Find where the given text appears and provide that cell's center as (X, Y) coordinate. 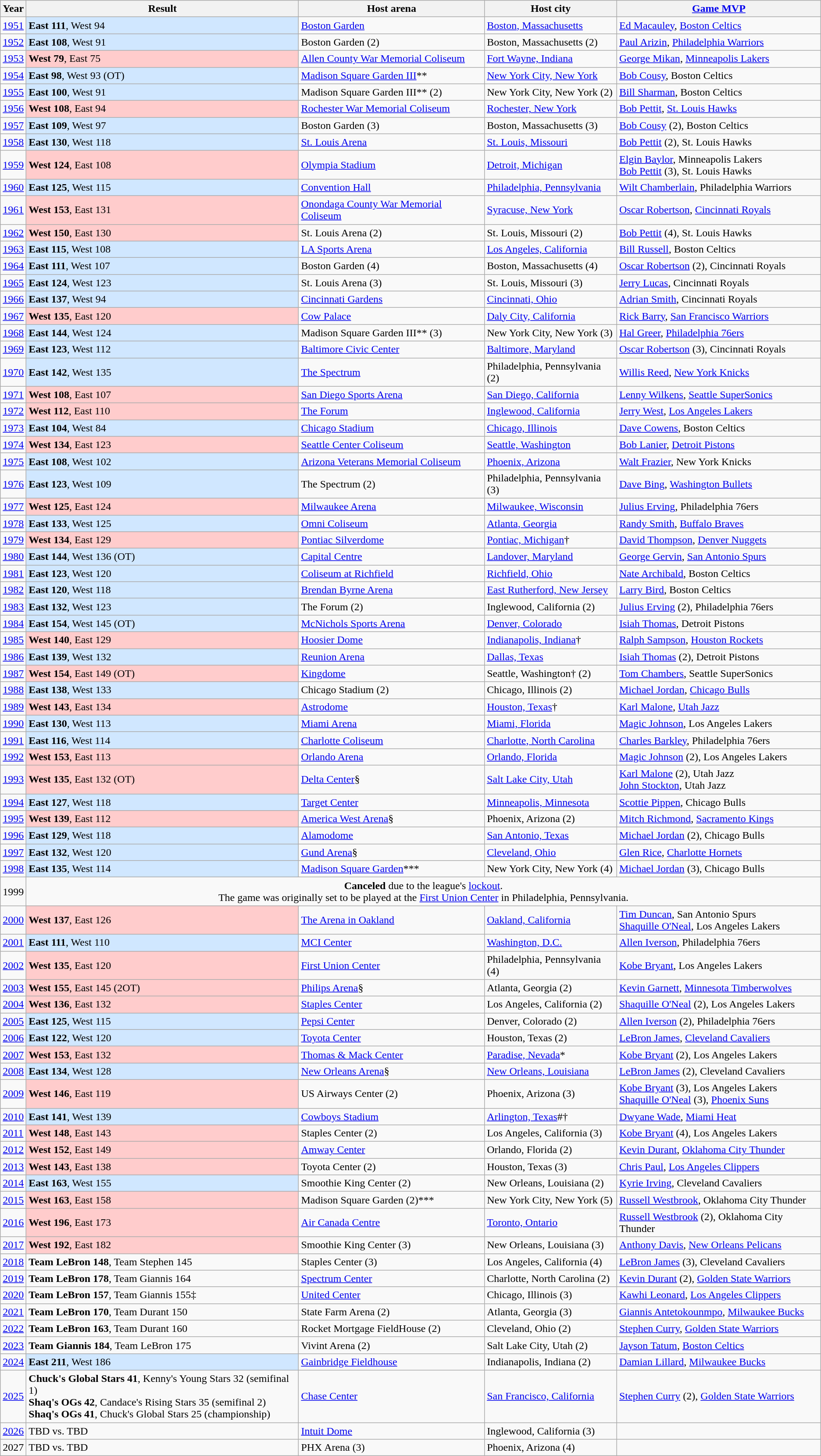
Kobe Bryant, Los Angeles Lakers (718, 965)
Russell Westbrook, Oklahoma City Thunder (718, 1200)
Chase Center (392, 1396)
Walt Frazier, New York Knicks (718, 461)
West 148, East 143 (162, 1133)
Phoenix, Arizona (3) (551, 1093)
San Diego, California (551, 395)
East 130, West 118 (162, 142)
Canceled due to the league's lockout.The game was originally set to be played at the First Union Center in Philadelphia, Pennsylvania. (424, 892)
1986 (13, 657)
Target Center (392, 802)
1969 (13, 349)
1991 (13, 740)
1985 (13, 640)
East 142, West 135 (162, 372)
Inglewood, California (2) (551, 607)
America West Arena§ (392, 819)
West 124, East 108 (162, 165)
1981 (13, 573)
Paradise, Nevada* (551, 1054)
Kevin Garnett, Minnesota Timberwolves (718, 988)
West 143, East 138 (162, 1167)
Boston, Massachusetts (2) (551, 42)
East 132, West 123 (162, 607)
Richfield, Ohio (551, 573)
Smoothie King Center (2) (392, 1183)
1980 (13, 557)
Baltimore, Maryland (551, 349)
East 122, West 120 (162, 1038)
Team Giannis 184, Team LeBron 175 (162, 1345)
Kevin Durant, Oklahoma City Thunder (718, 1150)
East 135, West 114 (162, 869)
Seattle, Washington† (2) (551, 673)
Kingdome (392, 673)
West 140, East 129 (162, 640)
Phoenix, Arizona (2) (551, 819)
East 144, West 136 (OT) (162, 557)
Toronto, Ontario (551, 1222)
Madison Square Garden III** (392, 75)
Bob Lanier, Detroit Pistons (718, 445)
Orlando, Florida (551, 757)
2004 (13, 1004)
Washington, D.C. (551, 943)
McNichols Sports Arena (392, 623)
Team LeBron 148, Team Stephen 145 (162, 1262)
East 138, West 133 (162, 690)
United Center (392, 1295)
San Diego Sports Arena (392, 395)
East 124, West 123 (162, 283)
Paul Arizin, Philadelphia Warriors (718, 42)
Game MVP (718, 9)
Elgin Baylor, Minneapolis LakersBob Pettit (3), St. Louis Hawks (718, 165)
Inglewood, California (3) (551, 1431)
Magic Johnson (2), Los Angeles Lakers (718, 757)
East 123, West 109 (162, 484)
LeBron James (2), Cleveland Cavaliers (718, 1071)
2003 (13, 988)
Charles Barkley, Philadelphia 76ers (718, 740)
1971 (13, 395)
Denver, Colorado (2) (551, 1021)
Boston Garden (3) (392, 125)
Delta Center§ (392, 780)
Cincinnati, Ohio (551, 299)
West 125, East 124 (162, 506)
Boston Garden (2) (392, 42)
New York City, New York (3) (551, 333)
1967 (13, 316)
1951 (13, 25)
The Forum (392, 411)
Rocket Mortgage FieldHouse (2) (392, 1328)
Glen Rice, Charlotte Hornets (718, 852)
Bill Sharman, Boston Celtics (718, 92)
East 111, West 94 (162, 25)
Boston Garden (392, 25)
West 153, East 132 (162, 1054)
Team LeBron 157, Team Giannis 155‡ (162, 1295)
Syracuse, New York (551, 210)
1973 (13, 428)
Minneapolis, Minnesota (551, 802)
1963 (13, 249)
Shaquille O'Neal (2), Los Angeles Lakers (718, 1004)
Charlotte, North Carolina (551, 740)
Tim Duncan, San Antonio SpursShaquille O'Neal, Los Angeles Lakers (718, 920)
East 211, West 186 (162, 1362)
Kobe Bryant (4), Los Angeles Lakers (718, 1133)
Rochester, New York (551, 109)
Jerry Lucas, Cincinnati Royals (718, 283)
Indianapolis, Indiana (2) (551, 1362)
Philadelphia, Pennsylvania (2) (551, 372)
Oakland, California (551, 920)
Cowboys Stadium (392, 1117)
1979 (13, 540)
West 155, East 145 (2OT) (162, 988)
LA Sports Arena (392, 249)
East 141, West 139 (162, 1117)
1988 (13, 690)
2007 (13, 1054)
East 130, West 113 (162, 723)
Charlotte Coliseum (392, 740)
1976 (13, 484)
Karl Malone, Utah Jazz (718, 707)
St. Louis, Missouri (551, 142)
2010 (13, 1117)
Chicago, Illinois (551, 428)
1978 (13, 523)
Pontiac Silverdome (392, 540)
Hal Greer, Philadelphia 76ers (718, 333)
The Spectrum (392, 372)
East 133, West 125 (162, 523)
Gund Arena§ (392, 852)
Air Canada Centre (392, 1222)
Julius Erving (2), Philadelphia 76ers (718, 607)
Seattle Center Coliseum (392, 445)
New Orleans Arena§ (392, 1071)
2002 (13, 965)
Toyota Center (2) (392, 1167)
Scottie Pippen, Chicago Bulls (718, 802)
2000 (13, 920)
Bob Cousy (2), Boston Celtics (718, 125)
Allen Iverson, Philadelphia 76ers (718, 943)
1958 (13, 142)
Cow Palace (392, 316)
West 135, East 132 (OT) (162, 780)
1960 (13, 187)
East 115, West 108 (162, 249)
Kevin Durant (2), Golden State Warriors (718, 1278)
West 192, East 182 (162, 1245)
St. Louis Arena (2) (392, 233)
1974 (13, 445)
Bob Pettit (4), St. Louis Hawks (718, 233)
Dallas, Texas (551, 657)
1987 (13, 673)
Wilt Chamberlain, Philadelphia Warriors (718, 187)
Year (13, 9)
Kobe Bryant (3), Los Angeles LakersShaquille O'Neal (3), Phoenix Suns (718, 1093)
2016 (13, 1222)
1977 (13, 506)
Daly City, California (551, 316)
Dwyane Wade, Miami Heat (718, 1117)
Madison Square Garden (2)*** (392, 1200)
Philips Arena§ (392, 988)
West 139, East 112 (162, 819)
Adrian Smith, Cincinnati Royals (718, 299)
1996 (13, 836)
Miami, Florida (551, 723)
MCI Center (392, 943)
2024 (13, 1362)
PHX Arena (3) (392, 1448)
Madison Square Garden III** (3) (392, 333)
1968 (13, 333)
1997 (13, 852)
Boston Garden (4) (392, 266)
East 137, West 94 (162, 299)
San Francisco, California (551, 1396)
Magic Johnson, Los Angeles Lakers (718, 723)
2025 (13, 1396)
Chicago Stadium (2) (392, 690)
West 150, East 130 (162, 233)
East 111, West 107 (162, 266)
Pontiac, Michigan† (551, 540)
Kobe Bryant (2), Los Angeles Lakers (718, 1054)
Kawhi Leonard, Los Angeles Clippers (718, 1295)
1998 (13, 869)
George Gervin, San Antonio Spurs (718, 557)
New Orleans, Louisiana (3) (551, 1245)
Madison Square Garden III** (2) (392, 92)
Bob Cousy, Boston Celtics (718, 75)
Brendan Byrne Arena (392, 590)
East 108, West 91 (162, 42)
Thomas & Mack Center (392, 1054)
Willis Reed, New York Knicks (718, 372)
Salt Lake City, Utah (2) (551, 1345)
1994 (13, 802)
Mitch Richmond, Sacramento Kings (718, 819)
The Arena in Oakland (392, 920)
East 127, West 118 (162, 802)
Host city (551, 9)
East Rutherford, New Jersey (551, 590)
Host arena (392, 9)
First Union Center (392, 965)
Staples Center (2) (392, 1133)
New York City, New York (551, 75)
Cincinnati Gardens (392, 299)
Chris Paul, Los Angeles Clippers (718, 1167)
West 153, East 113 (162, 757)
Team LeBron 163, Team Durant 160 (162, 1328)
Onondaga County War Memorial Coliseum (392, 210)
Dave Cowens, Boston Celtics (718, 428)
Rochester War Memorial Coliseum (392, 109)
1999 (13, 892)
1966 (13, 299)
Russell Westbrook (2), Oklahoma City Thunder (718, 1222)
1984 (13, 623)
St. Louis Arena (392, 142)
West 146, East 119 (162, 1093)
Ed Macauley, Boston Celtics (718, 25)
Coliseum at Richfield (392, 573)
1995 (13, 819)
Jerry West, Los Angeles Lakers (718, 411)
Spectrum Center (392, 1278)
Los Angeles, California (4) (551, 1262)
Intuit Dome (392, 1431)
Lenny Wilkens, Seattle SuperSonics (718, 395)
Tom Chambers, Seattle SuperSonics (718, 673)
David Thompson, Denver Nuggets (718, 540)
1982 (13, 590)
Isiah Thomas (2), Detroit Pistons (718, 657)
West 153, East 131 (162, 210)
2012 (13, 1150)
Dave Bing, Washington Bullets (718, 484)
Charlotte, North Carolina (2) (551, 1278)
1992 (13, 757)
Seattle, Washington (551, 445)
1961 (13, 210)
Team LeBron 178, Team Giannis 164 (162, 1278)
Los Angeles, California (551, 249)
East 144, West 124 (162, 333)
1957 (13, 125)
Julius Erving, Philadelphia 76ers (718, 506)
Arlington, Texas#† (551, 1117)
New York City, New York (4) (551, 869)
Michael Jordan (3), Chicago Bulls (718, 869)
Landover, Maryland (551, 557)
2019 (13, 1278)
St. Louis, Missouri (2) (551, 233)
1983 (13, 607)
Inglewood, California (551, 411)
2008 (13, 1071)
Boston, Massachusetts (3) (551, 125)
Karl Malone (2), Utah JazzJohn Stockton, Utah Jazz (718, 780)
1965 (13, 283)
Giannis Antetokounmpo, Milwaukee Bucks (718, 1312)
East 139, West 132 (162, 657)
West 196, East 173 (162, 1222)
East 104, West 84 (162, 428)
Arizona Veterans Memorial Coliseum (392, 461)
Philadelphia, Pennsylvania (4) (551, 965)
East 109, West 97 (162, 125)
1989 (13, 707)
West 108, East 107 (162, 395)
West 108, East 94 (162, 109)
Salt Lake City, Utah (551, 780)
Detroit, Michigan (551, 165)
Oscar Robertson (3), Cincinnati Royals (718, 349)
State Farm Arena (2) (392, 1312)
2011 (13, 1133)
East 154, West 145 (OT) (162, 623)
Bill Russell, Boston Celtics (718, 249)
Los Angeles, California (2) (551, 1004)
1952 (13, 42)
LeBron James, Cleveland Cavaliers (718, 1038)
Indianapolis, Indiana† (551, 640)
Miami Arena (392, 723)
Bob Pettit, St. Louis Hawks (718, 109)
2006 (13, 1038)
Oscar Robertson (2), Cincinnati Royals (718, 266)
East 123, West 112 (162, 349)
Result (162, 9)
West 154, East 149 (OT) (162, 673)
1990 (13, 723)
2015 (13, 1200)
Toyota Center (392, 1038)
East 108, West 102 (162, 461)
Anthony Davis, New Orleans Pelicans (718, 1245)
Phoenix, Arizona (551, 461)
Oscar Robertson, Cincinnati Royals (718, 210)
Team LeBron 170, Team Durant 150 (162, 1312)
East 98, West 93 (OT) (162, 75)
1953 (13, 59)
Isiah Thomas, Detroit Pistons (718, 623)
Rick Barry, San Francisco Warriors (718, 316)
West 163, East 158 (162, 1200)
2001 (13, 943)
Chicago, Illinois (3) (551, 1295)
Fort Wayne, Indiana (551, 59)
New Orleans, Louisiana (2) (551, 1183)
1955 (13, 92)
Michael Jordan, Chicago Bulls (718, 690)
The Spectrum (2) (392, 484)
LeBron James (3), Cleveland Cavaliers (718, 1262)
Amway Center (392, 1150)
2005 (13, 1021)
1962 (13, 233)
Staples Center (3) (392, 1262)
Smoothie King Center (3) (392, 1245)
Gainbridge Fieldhouse (392, 1362)
1954 (13, 75)
Madison Square Garden*** (392, 869)
Philadelphia, Pennsylvania (3) (551, 484)
East 134, West 128 (162, 1071)
West 134, East 123 (162, 445)
Cleveland, Ohio (2) (551, 1328)
Randy Smith, Buffalo Braves (718, 523)
East 132, West 120 (162, 852)
Phoenix, Arizona (4) (551, 1448)
1964 (13, 266)
2027 (13, 1448)
Ralph Sampson, Houston Rockets (718, 640)
Boston, Massachusetts (4) (551, 266)
1959 (13, 165)
1956 (13, 109)
West 134, East 129 (162, 540)
Kyrie Irving, Cleveland Cavaliers (718, 1183)
Nate Archibald, Boston Celtics (718, 573)
2017 (13, 1245)
Houston, Texas (2) (551, 1038)
Reunion Arena (392, 657)
Larry Bird, Boston Celtics (718, 590)
Allen Iverson (2), Philadelphia 76ers (718, 1021)
Atlanta, Georgia (2) (551, 988)
Baltimore Civic Center (392, 349)
2014 (13, 1183)
Stephen Curry (2), Golden State Warriors (718, 1396)
Philadelphia, Pennsylvania (551, 187)
Stephen Curry, Golden State Warriors (718, 1328)
Chicago Stadium (392, 428)
East 116, West 114 (162, 740)
Houston, Texas† (551, 707)
2026 (13, 1431)
Olympia Stadium (392, 165)
2023 (13, 1345)
West 79, East 75 (162, 59)
Houston, Texas (3) (551, 1167)
Omni Coliseum (392, 523)
The Forum (2) (392, 607)
Astrodome (392, 707)
Orlando Arena (392, 757)
West 136, East 132 (162, 1004)
Staples Center (392, 1004)
Bob Pettit (2), St. Louis Hawks (718, 142)
Capital Centre (392, 557)
East 129, West 118 (162, 836)
East 123, West 120 (162, 573)
New Orleans, Louisiana (551, 1071)
2013 (13, 1167)
Denver, Colorado (551, 623)
East 120, West 118 (162, 590)
West 137, East 126 (162, 920)
West 112, East 110 (162, 411)
Los Angeles, California (3) (551, 1133)
Pepsi Center (392, 1021)
Vivint Arena (2) (392, 1345)
Milwaukee Arena (392, 506)
2022 (13, 1328)
East 163, West 155 (162, 1183)
1975 (13, 461)
Atlanta, Georgia (3) (551, 1312)
Boston, Massachusetts (551, 25)
2018 (13, 1262)
Damian Lillard, Milwaukee Bucks (718, 1362)
2020 (13, 1295)
1972 (13, 411)
Michael Jordan (2), Chicago Bulls (718, 836)
Cleveland, Ohio (551, 852)
Atlanta, Georgia (551, 523)
1970 (13, 372)
East 111, West 110 (162, 943)
West 143, East 134 (162, 707)
St. Louis, Missouri (3) (551, 283)
1993 (13, 780)
Convention Hall (392, 187)
New York City, New York (5) (551, 1200)
Chicago, Illinois (2) (551, 690)
2021 (13, 1312)
George Mikan, Minneapolis Lakers (718, 59)
Allen County War Memorial Coliseum (392, 59)
St. Louis Arena (3) (392, 283)
US Airways Center (2) (392, 1093)
Milwaukee, Wisconsin (551, 506)
New York City, New York (2) (551, 92)
West 152, East 149 (162, 1150)
Alamodome (392, 836)
2009 (13, 1093)
Jayson Tatum, Boston Celtics (718, 1345)
Orlando, Florida (2) (551, 1150)
Hoosier Dome (392, 640)
East 100, West 91 (162, 92)
San Antonio, Texas (551, 836)
